Capture the cell that displays the provided text and extract its (x, y) central coordinate. 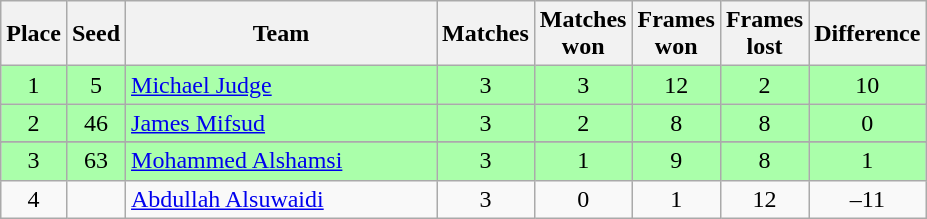
Seed (96, 34)
Michael Judge (282, 85)
Place (34, 34)
5 (96, 85)
James Mifsud (282, 123)
Matches (486, 34)
Abdullah Alsuwaidi (282, 199)
Matches won (583, 34)
10 (868, 85)
63 (96, 161)
Team (282, 34)
Difference (868, 34)
Frames won (676, 34)
9 (676, 161)
Mohammed Alshamsi (282, 161)
–11 (868, 199)
4 (34, 199)
46 (96, 123)
Frames lost (764, 34)
